Identify which cell holds the provided text, then report its [X, Y] central coordinate. 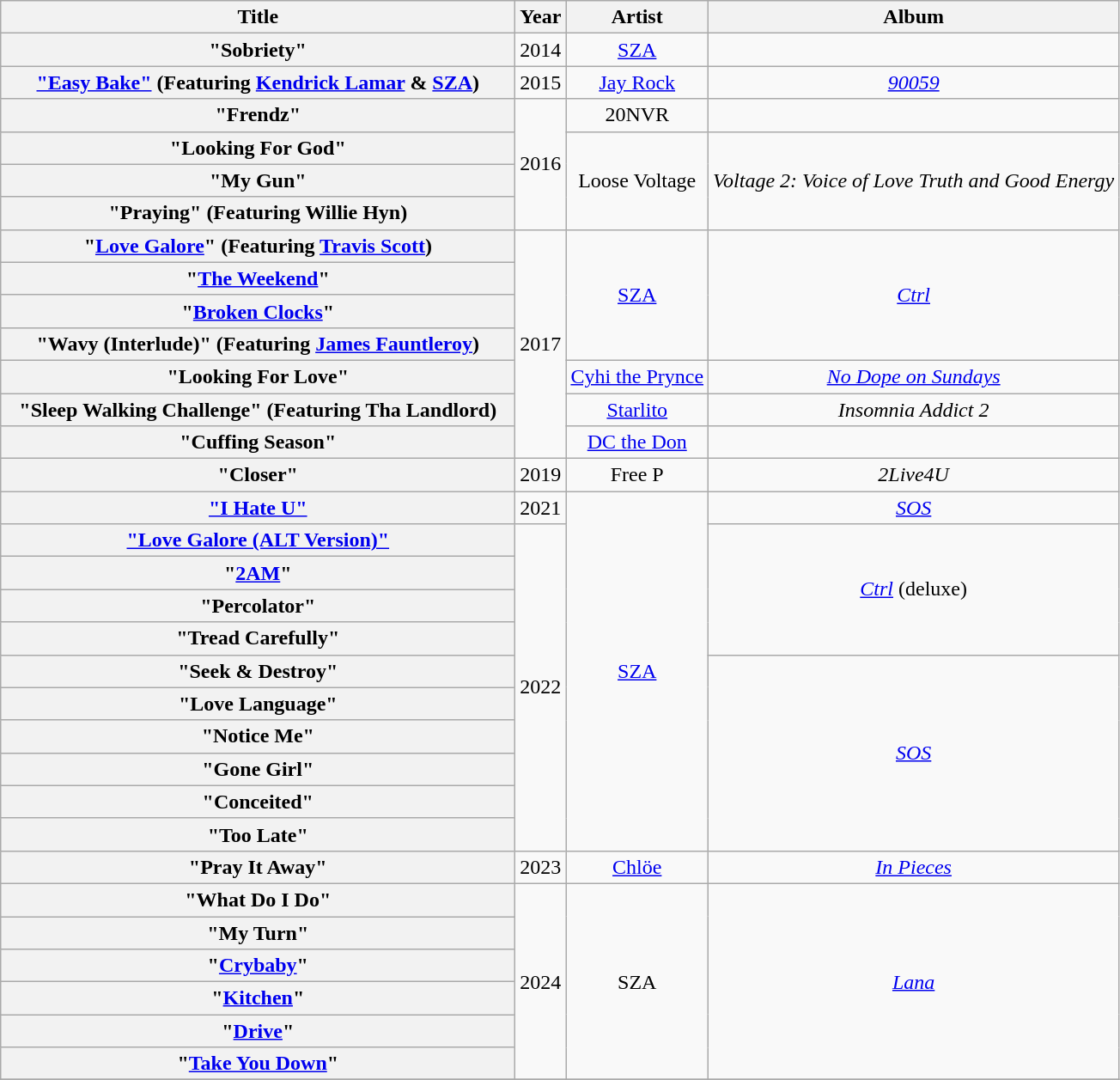
"Frendz" [258, 115]
2023 [541, 867]
"Love Language" [258, 704]
"Closer" [258, 475]
Ctrl [914, 295]
2Live4U [914, 475]
"Looking For God" [258, 148]
Jay Rock [637, 82]
DC the Don [637, 442]
Year [541, 17]
"My Gun" [258, 180]
2014 [541, 50]
"Percolator" [258, 606]
"Crybaby" [258, 966]
20NVR [637, 115]
Chlöe [637, 867]
"I Hate U" [258, 508]
"Gone Girl" [258, 769]
Starlito [637, 410]
"My Turn" [258, 932]
"2AM" [258, 573]
Insomnia Addict 2 [914, 410]
"Sleep Walking Challenge" (Featuring Tha Landlord) [258, 410]
"Broken Clocks" [258, 311]
"Conceited" [258, 802]
"Love Galore" (Featuring Travis Scott) [258, 246]
Ctrl (deluxe) [914, 589]
"The Weekend" [258, 278]
Title [258, 17]
"Seek & Destroy" [258, 671]
Album [914, 17]
"Sobriety" [258, 50]
No Dope on Sundays [914, 376]
2016 [541, 164]
"Kitchen" [258, 998]
Artist [637, 17]
Loose Voltage [637, 180]
Voltage 2: Voice of Love Truth and Good Energy [914, 180]
90059 [914, 82]
2019 [541, 475]
2021 [541, 508]
"Looking For Love" [258, 376]
"Wavy (Interlude)" (Featuring James Fauntleroy) [258, 344]
Free P [637, 475]
"Tread Carefully" [258, 638]
"Easy Bake" (Featuring Kendrick Lamar & SZA) [258, 82]
2024 [541, 981]
"What Do I Do" [258, 900]
"Cuffing Season" [258, 442]
"Take You Down" [258, 1064]
"Love Galore (ALT Version)" [258, 540]
2017 [541, 344]
2015 [541, 82]
"Pray It Away" [258, 867]
"Praying" (Featuring Willie Hyn) [258, 213]
"Drive" [258, 1031]
Lana [914, 981]
"Notice Me" [258, 736]
2022 [541, 687]
Cyhi the Prynce [637, 376]
"Too Late" [258, 834]
In Pieces [914, 867]
